Identify which cell holds the provided text, then report its (x, y) central coordinate. 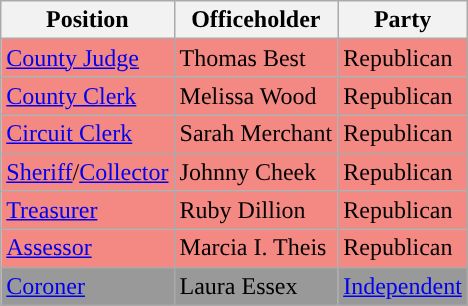
Assessor (88, 248)
Thomas Best (256, 58)
Melissa Wood (256, 96)
Coroner (88, 286)
County Clerk (88, 96)
County Judge (88, 58)
Johnny Cheek (256, 172)
Officeholder (256, 20)
Independent (403, 286)
Marcia I. Theis (256, 248)
Circuit Clerk (88, 134)
Position (88, 20)
Sarah Merchant (256, 134)
Laura Essex (256, 286)
Party (403, 20)
Sheriff/Collector (88, 172)
Ruby Dillion (256, 210)
Treasurer (88, 210)
